Capture the cell that displays the provided text and extract its [x, y] central coordinate. 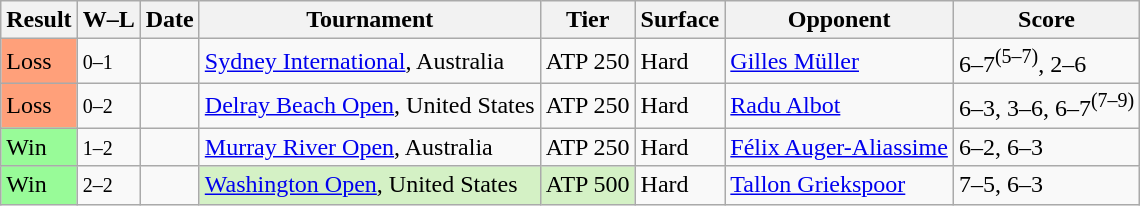
ATP 500 [588, 185]
Radu Albot [840, 106]
Result [39, 20]
Surface [680, 20]
Murray River Open, Australia [370, 147]
Gilles Müller [840, 62]
0–1 [108, 62]
7–5, 6–3 [1046, 185]
Tier [588, 20]
Félix Auger-Aliassime [840, 147]
2–2 [108, 185]
1–2 [108, 147]
6–2, 6–3 [1046, 147]
Opponent [840, 20]
W–L [108, 20]
Tournament [370, 20]
6–3, 3–6, 6–7(7–9) [1046, 106]
Score [1046, 20]
0–2 [108, 106]
Delray Beach Open, United States [370, 106]
6–7(5–7), 2–6 [1046, 62]
Date [170, 20]
Washington Open, United States [370, 185]
Sydney International, Australia [370, 62]
Tallon Griekspoor [840, 185]
